Output the (X, Y) coordinate of the center of the cell containing the given text.  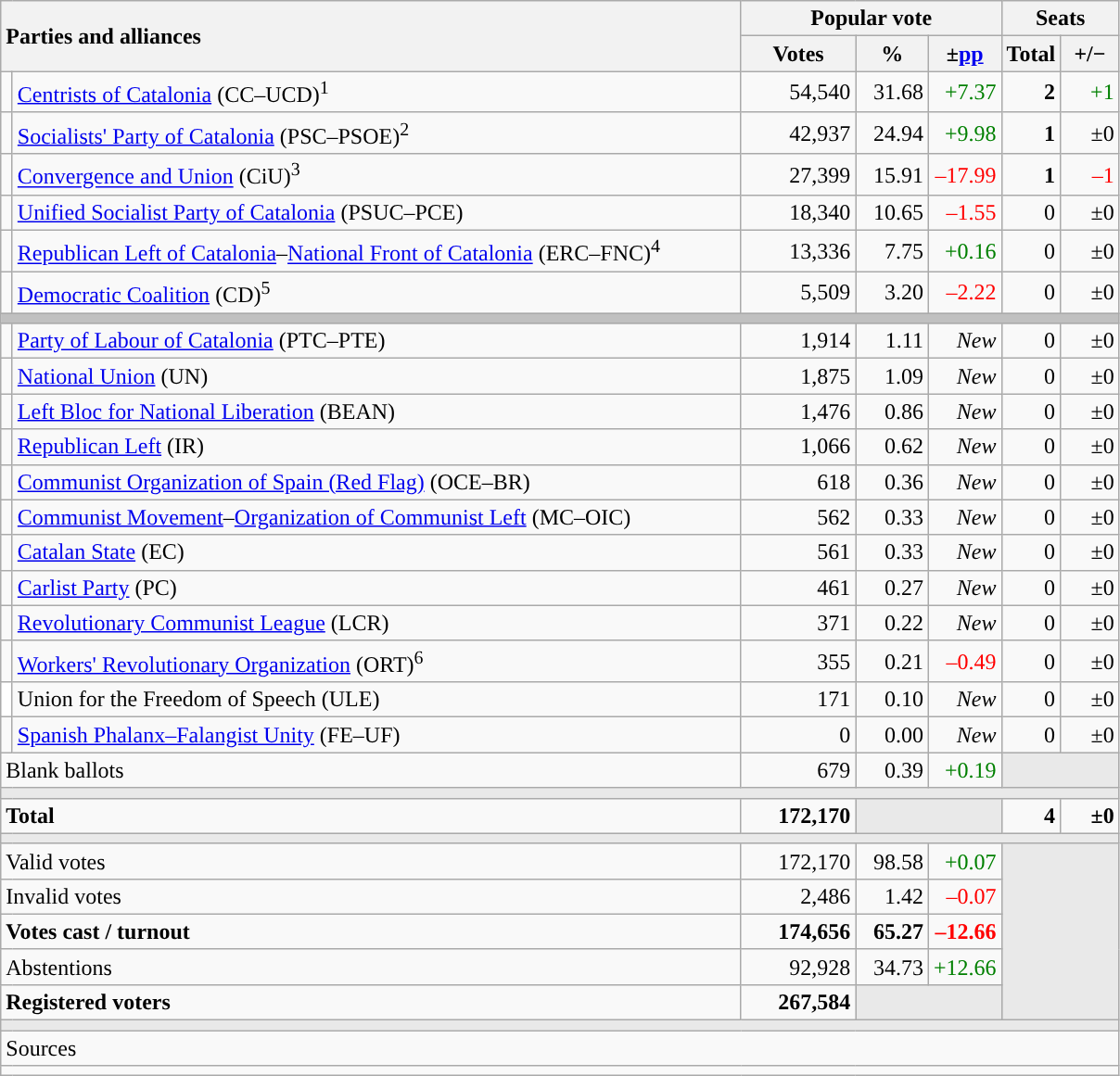
42,937 (798, 133)
Socialists' Party of Catalonia (PSC–PSOE)2 (376, 133)
–17.99 (964, 174)
Convergence and Union (CiU)3 (376, 174)
Democratic Coalition (CD)5 (376, 293)
Sources (560, 1048)
1,914 (798, 341)
Votes (798, 54)
Left Bloc for National Liberation (BEAN) (376, 411)
±pp (964, 54)
2 (1031, 93)
355 (798, 662)
Popular vote (872, 19)
171 (798, 700)
0.00 (892, 735)
Carlist Party (PC) (376, 588)
3.20 (892, 293)
65.27 (892, 931)
–1.55 (964, 213)
Republican Left of Catalonia–National Front of Catalonia (ERC–FNC)4 (376, 252)
Invalid votes (371, 896)
562 (798, 517)
Revolutionary Communist League (LCR) (376, 623)
+0.07 (964, 861)
10.65 (892, 213)
618 (798, 482)
Valid votes (371, 861)
1.11 (892, 341)
Catalan State (EC) (376, 552)
1,066 (798, 447)
4 (1031, 816)
561 (798, 552)
5,509 (798, 293)
Parties and alliances (371, 36)
1.09 (892, 376)
Spanish Phalanx–Falangist Unity (FE–UF) (376, 735)
+0.19 (964, 770)
Communist Movement–Organization of Communist Left (MC–OIC) (376, 517)
Union for the Freedom of Speech (ULE) (376, 700)
0.36 (892, 482)
Blank ballots (371, 770)
+12.66 (964, 967)
54,540 (798, 93)
Unified Socialist Party of Catalonia (PSUC–PCE) (376, 213)
679 (798, 770)
+7.37 (964, 93)
13,336 (798, 252)
–12.66 (964, 931)
+/− (1090, 54)
0.10 (892, 700)
Republican Left (IR) (376, 447)
24.94 (892, 133)
1.42 (892, 896)
–2.22 (964, 293)
0.22 (892, 623)
Abstentions (371, 967)
31.68 (892, 93)
18,340 (798, 213)
461 (798, 588)
+9.98 (964, 133)
174,656 (798, 931)
Centrists of Catalonia (CC–UCD)1 (376, 93)
92,928 (798, 967)
–0.49 (964, 662)
7.75 (892, 252)
98.58 (892, 861)
0.21 (892, 662)
Seats (1061, 19)
+1 (1090, 93)
0.39 (892, 770)
267,584 (798, 1003)
371 (798, 623)
Registered voters (371, 1003)
% (892, 54)
0.27 (892, 588)
National Union (UN) (376, 376)
0.62 (892, 447)
1,875 (798, 376)
Votes cast / turnout (371, 931)
Party of Labour of Catalonia (PTC–PTE) (376, 341)
–1 (1090, 174)
+0.16 (964, 252)
34.73 (892, 967)
15.91 (892, 174)
27,399 (798, 174)
–0.07 (964, 896)
0.86 (892, 411)
1,476 (798, 411)
2,486 (798, 896)
Communist Organization of Spain (Red Flag) (OCE–BR) (376, 482)
Workers' Revolutionary Organization (ORT)6 (376, 662)
